Scan for the cell matching the given text and deliver its (x, y) coordinate at center. 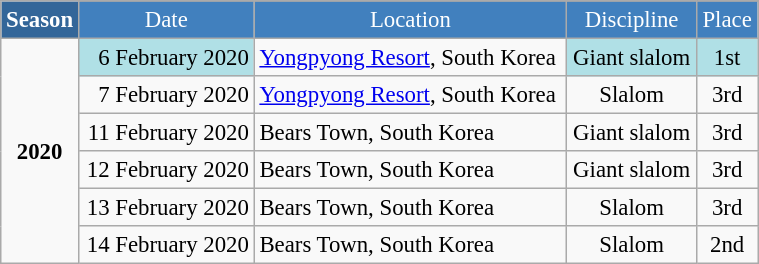
Date (166, 20)
Location (410, 20)
12 February 2020 (166, 170)
13 February 2020 (166, 208)
Place (728, 20)
11 February 2020 (166, 133)
6 February 2020 (166, 58)
7 February 2020 (166, 95)
14 February 2020 (166, 245)
Discipline (632, 20)
Season (40, 20)
2nd (728, 245)
1st (728, 58)
